Capture the cell that displays the provided text and extract its (X, Y) central coordinate. 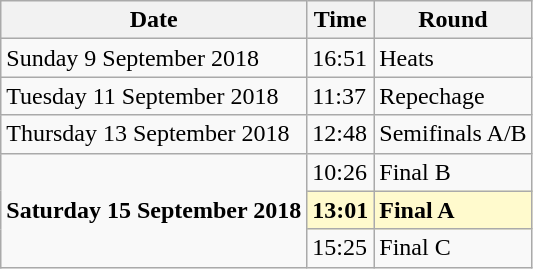
Repechage (453, 96)
Heats (453, 58)
Final A (453, 210)
16:51 (340, 58)
Semifinals A/B (453, 134)
10:26 (340, 172)
Final B (453, 172)
Final C (453, 248)
Sunday 9 September 2018 (154, 58)
Tuesday 11 September 2018 (154, 96)
13:01 (340, 210)
Thursday 13 September 2018 (154, 134)
Saturday 15 September 2018 (154, 210)
Round (453, 20)
Date (154, 20)
12:48 (340, 134)
11:37 (340, 96)
15:25 (340, 248)
Time (340, 20)
